Pinpoint the cell where the given text exists, returning its (x, y) midpoint coordinate. 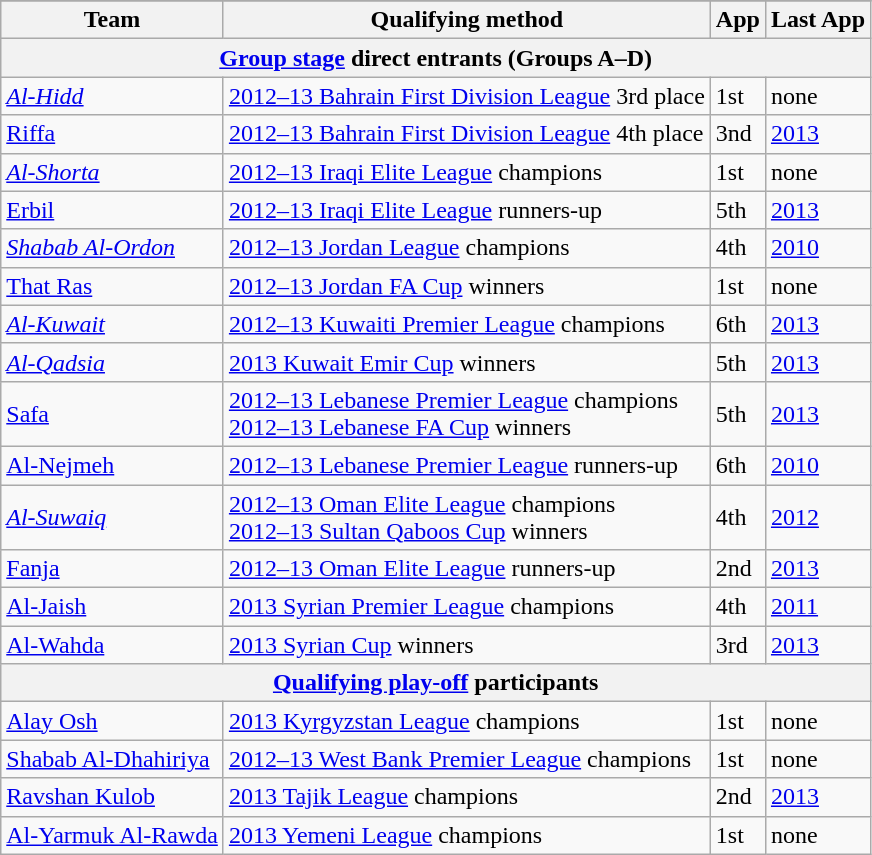
2013 Yemeni League champions (466, 835)
Al-Kuwait (112, 324)
3nd (738, 134)
Qualifying method (466, 20)
2013 Tajik League champions (466, 797)
2012–13 Oman Elite League champions2012–13 Sultan Qaboos Cup winners (466, 516)
Shabab Al-Ordon (112, 248)
Shabab Al-Dhahiriya (112, 759)
That Ras (112, 286)
2013 Syrian Premier League champions (466, 607)
Riffa (112, 134)
2012–13 Jordan League champions (466, 248)
Erbil (112, 210)
Al-Nejmeh (112, 465)
Team (112, 20)
Fanja (112, 569)
2012–13 Kuwaiti Premier League champions (466, 324)
2012–13 Lebanese Premier League champions2012–13 Lebanese FA Cup winners (466, 414)
2012–13 Bahrain First Division League 3rd place (466, 96)
Ravshan Kulob (112, 797)
2011 (818, 607)
Group stage direct entrants (Groups A–D) (436, 58)
2012–13 Lebanese Premier League runners-up (466, 465)
Al-Shorta (112, 172)
2012–13 Iraqi Elite League champions (466, 172)
Al-Suwaiq (112, 516)
2012–13 Bahrain First Division League 4th place (466, 134)
2012–13 Oman Elite League runners-up (466, 569)
2013 Syrian Cup winners (466, 645)
App (738, 20)
Al-Wahda (112, 645)
Safa (112, 414)
2012–13 Iraqi Elite League runners-up (466, 210)
Qualifying play-off participants (436, 683)
2012–13 West Bank Premier League champions (466, 759)
2012 (818, 516)
3rd (738, 645)
Al-Yarmuk Al-Rawda (112, 835)
2012–13 Jordan FA Cup winners (466, 286)
2013 Kuwait Emir Cup winners (466, 362)
Al-Hidd (112, 96)
Al-Jaish (112, 607)
2013 Kyrgyzstan League champions (466, 721)
Al-Qadsia (112, 362)
Alay Osh (112, 721)
Last App (818, 20)
